From the cell containing the given text, extract its center point as [X, Y] coordinate. 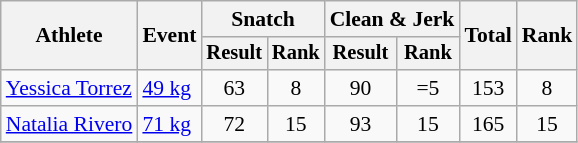
165 [488, 124]
Athlete [70, 36]
Clean & Jerk [392, 19]
Event [169, 36]
90 [361, 88]
Yessica Torrez [70, 88]
49 kg [169, 88]
Natalia Rivero [70, 124]
71 kg [169, 124]
=5 [428, 88]
63 [234, 88]
93 [361, 124]
Snatch [262, 19]
72 [234, 124]
153 [488, 88]
Total [488, 36]
